Determine the (x, y) coordinate at the center of the cell enclosing the given text.  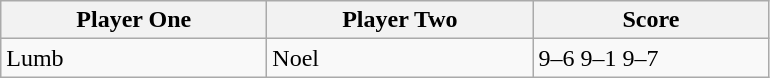
Score (651, 20)
9–6 9–1 9–7 (651, 58)
Noel (400, 58)
Lumb (134, 58)
Player One (134, 20)
Player Two (400, 20)
